Pinpoint the cell where the given text exists, returning its (X, Y) midpoint coordinate. 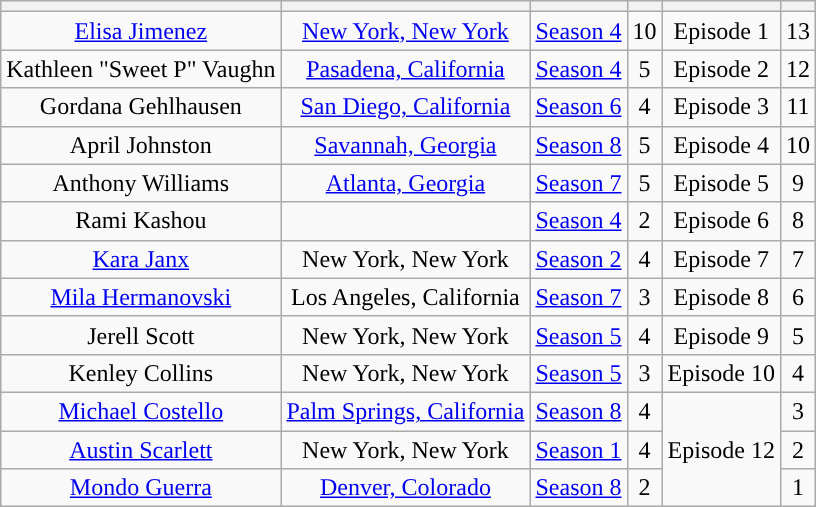
Episode 10 (721, 373)
Kathleen "Sweet P" Vaughn (141, 69)
12 (798, 69)
Los Angeles, California (406, 297)
San Diego, California (406, 107)
Mondo Guerra (141, 488)
8 (798, 221)
Season 1 (578, 449)
Anthony Williams (141, 183)
Austin Scarlett (141, 449)
Gordana Gehlhausen (141, 107)
Episode 12 (721, 449)
13 (798, 31)
April Johnston (141, 145)
Jerell Scott (141, 335)
Episode 6 (721, 221)
11 (798, 107)
Episode 4 (721, 145)
Elisa Jimenez (141, 31)
9 (798, 183)
Kara Janx (141, 259)
Episode 2 (721, 69)
Episode 7 (721, 259)
Denver, Colorado (406, 488)
7 (798, 259)
Mila Hermanovski (141, 297)
Episode 3 (721, 107)
Season 2 (578, 259)
Michael Costello (141, 411)
Atlanta, Georgia (406, 183)
Season 6 (578, 107)
Rami Kashou (141, 221)
Episode 9 (721, 335)
Episode 8 (721, 297)
Kenley Collins (141, 373)
Pasadena, California (406, 69)
Episode 1 (721, 31)
Palm Springs, California (406, 411)
Episode 5 (721, 183)
6 (798, 297)
1 (798, 488)
Savannah, Georgia (406, 145)
